Find where the given text appears and provide that cell's center as [X, Y] coordinate. 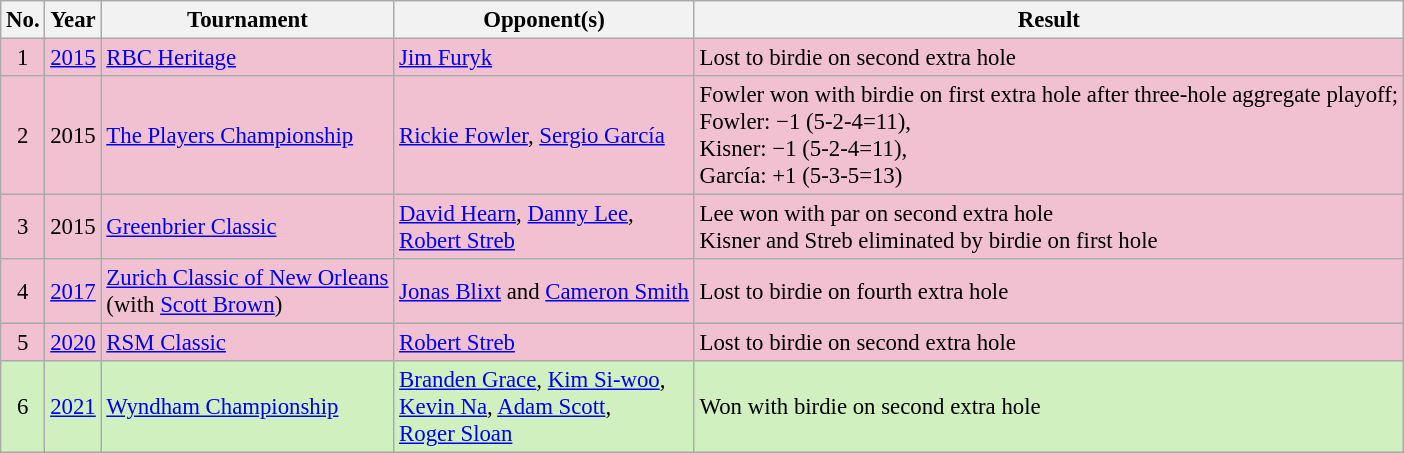
Opponent(s) [544, 20]
Tournament [248, 20]
5 [23, 343]
Robert Streb [544, 343]
Jim Furyk [544, 58]
2 [23, 136]
Lee won with par on second extra holeKisner and Streb eliminated by birdie on first hole [1048, 228]
4 [23, 292]
3 [23, 228]
2020 [73, 343]
Rickie Fowler, Sergio García [544, 136]
David Hearn, Danny Lee, Robert Streb [544, 228]
Zurich Classic of New Orleans(with Scott Brown) [248, 292]
Lost to birdie on fourth extra hole [1048, 292]
Jonas Blixt and Cameron Smith [544, 292]
RBC Heritage [248, 58]
Greenbrier Classic [248, 228]
1 [23, 58]
Year [73, 20]
Fowler won with birdie on first extra hole after three-hole aggregate playoff;Fowler: −1 (5-2-4=11),Kisner: −1 (5-2-4=11),García: +1 (5-3-5=13) [1048, 136]
Result [1048, 20]
2017 [73, 292]
No. [23, 20]
RSM Classic [248, 343]
The Players Championship [248, 136]
